Locate the cell with the specified text and output its (x, y) center coordinate. 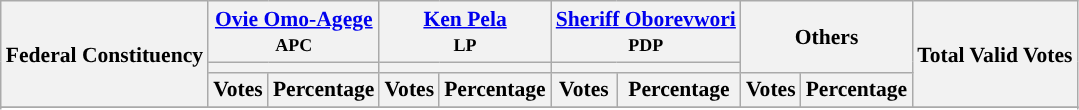
Total Valid Votes (994, 54)
Ovie Omo-AgegeAPC (294, 32)
Federal Constituency (104, 54)
Ken PelaLP (464, 32)
Sheriff OborevworiPDP (646, 32)
Others (826, 36)
